Search for the cell housing the specified text and yield its (x, y) center coordinate. 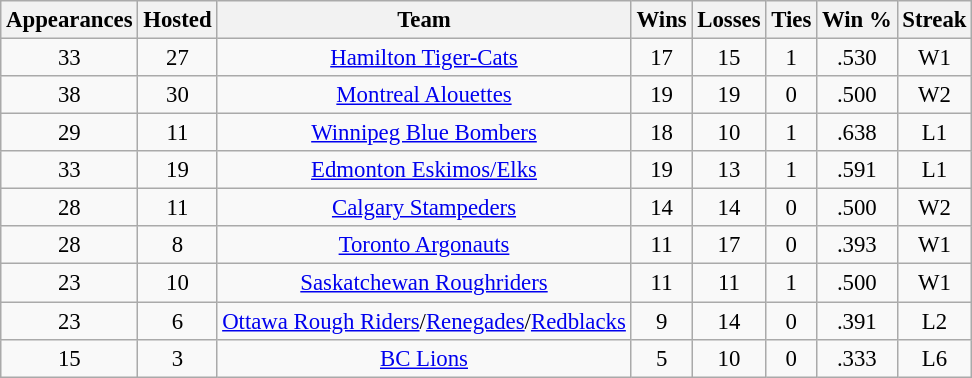
Ottawa Rough Riders/Renegades/Redblacks (424, 321)
Hosted (178, 20)
Losses (729, 20)
9 (662, 321)
18 (662, 133)
.393 (857, 245)
.333 (857, 358)
Win % (857, 20)
27 (178, 58)
L6 (934, 358)
Calgary Stampeders (424, 208)
Streak (934, 20)
6 (178, 321)
Winnipeg Blue Bombers (424, 133)
Montreal Alouettes (424, 95)
29 (70, 133)
8 (178, 245)
Saskatchewan Roughriders (424, 283)
L2 (934, 321)
Team (424, 20)
.391 (857, 321)
Appearances (70, 20)
Edmonton Eskimos/Elks (424, 170)
3 (178, 358)
.638 (857, 133)
.591 (857, 170)
5 (662, 358)
13 (729, 170)
38 (70, 95)
Toronto Argonauts (424, 245)
30 (178, 95)
.530 (857, 58)
Ties (792, 20)
Wins (662, 20)
Hamilton Tiger-Cats (424, 58)
BC Lions (424, 358)
